Return [x, y] of the center of cell containing provided text 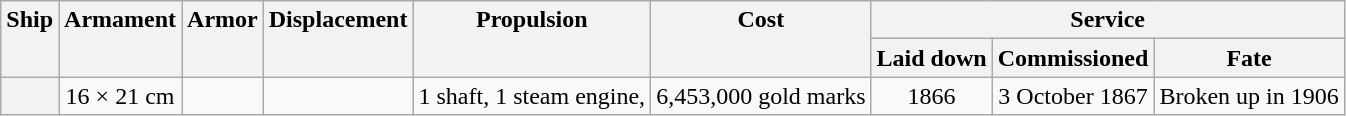
Commissioned [1073, 58]
Propulsion [532, 39]
1866 [932, 96]
Armament [120, 39]
Laid down [932, 58]
1 shaft, 1 steam engine, [532, 96]
Service [1108, 20]
Fate [1249, 58]
Cost [761, 39]
Broken up in 1906 [1249, 96]
Ship [30, 39]
3 October 1867 [1073, 96]
Armor [223, 39]
6,453,000 gold marks [761, 96]
Displacement [338, 39]
16 × 21 cm [120, 96]
